Scan for the cell matching the given text and deliver its [x, y] coordinate at center. 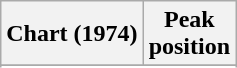
Peak position [189, 34]
Chart (1974) [72, 34]
